Capture the cell that displays the provided text and extract its (X, Y) central coordinate. 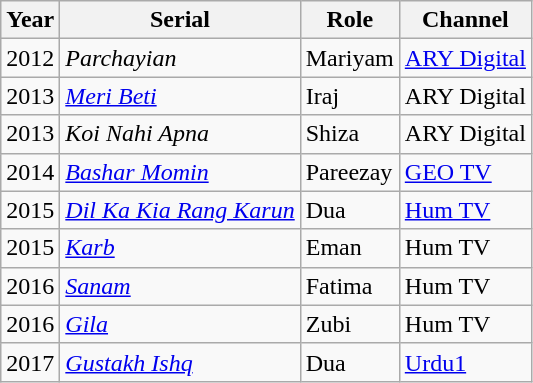
Parchayian (180, 58)
Channel (465, 20)
Eman (350, 248)
Sanam (180, 286)
Meri Beti (180, 96)
Dil Ka Kia Rang Karun (180, 210)
2014 (30, 172)
Zubi (350, 324)
Karb (180, 248)
Year (30, 20)
Bashar Momin (180, 172)
2017 (30, 362)
Pareezay (350, 172)
GEO TV (465, 172)
Urdu1 (465, 362)
Koi Nahi Apna (180, 134)
Role (350, 20)
Gila (180, 324)
Shiza (350, 134)
2012 (30, 58)
Gustakh Ishq (180, 362)
Fatima (350, 286)
Iraj (350, 96)
Mariyam (350, 58)
Serial (180, 20)
